Capture the cell that displays the provided text and extract its (X, Y) central coordinate. 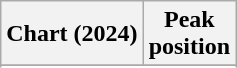
Chart (2024) (72, 34)
Peakposition (189, 34)
